Find where the given text appears and provide that cell's center as [x, y] coordinate. 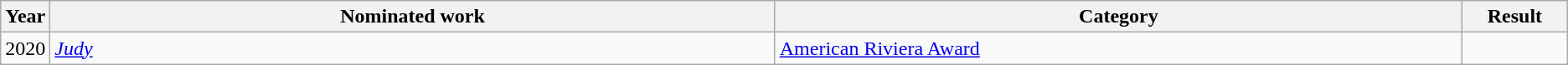
2020 [25, 48]
Result [1515, 17]
Nominated work [412, 17]
American Riviera Award [1118, 48]
Judy [412, 48]
Year [25, 17]
Category [1118, 17]
